For the text-containing cell, return its midpoint in [X, Y] coordinate format. 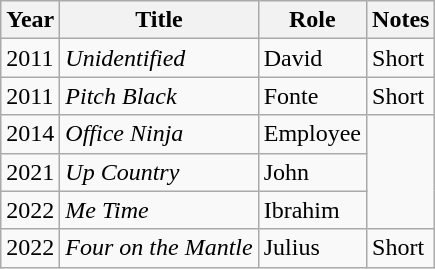
Me Time [159, 210]
Employee [312, 134]
John [312, 172]
2021 [30, 172]
Notes [401, 20]
Four on the Mantle [159, 248]
David [312, 58]
Ibrahim [312, 210]
2014 [30, 134]
Year [30, 20]
Role [312, 20]
Julius [312, 248]
Office Ninja [159, 134]
Title [159, 20]
Fonte [312, 96]
Up Country [159, 172]
Pitch Black [159, 96]
Unidentified [159, 58]
